Find where the given text appears and provide that cell's center as [X, Y] coordinate. 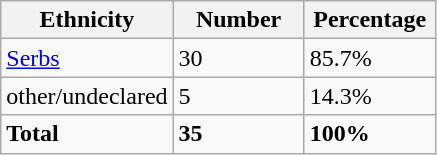
Percentage [370, 20]
85.7% [370, 58]
Total [87, 134]
14.3% [370, 96]
other/undeclared [87, 96]
100% [370, 134]
5 [238, 96]
Number [238, 20]
Serbs [87, 58]
Ethnicity [87, 20]
30 [238, 58]
35 [238, 134]
